Scan for the cell matching the given text and deliver its (x, y) coordinate at center. 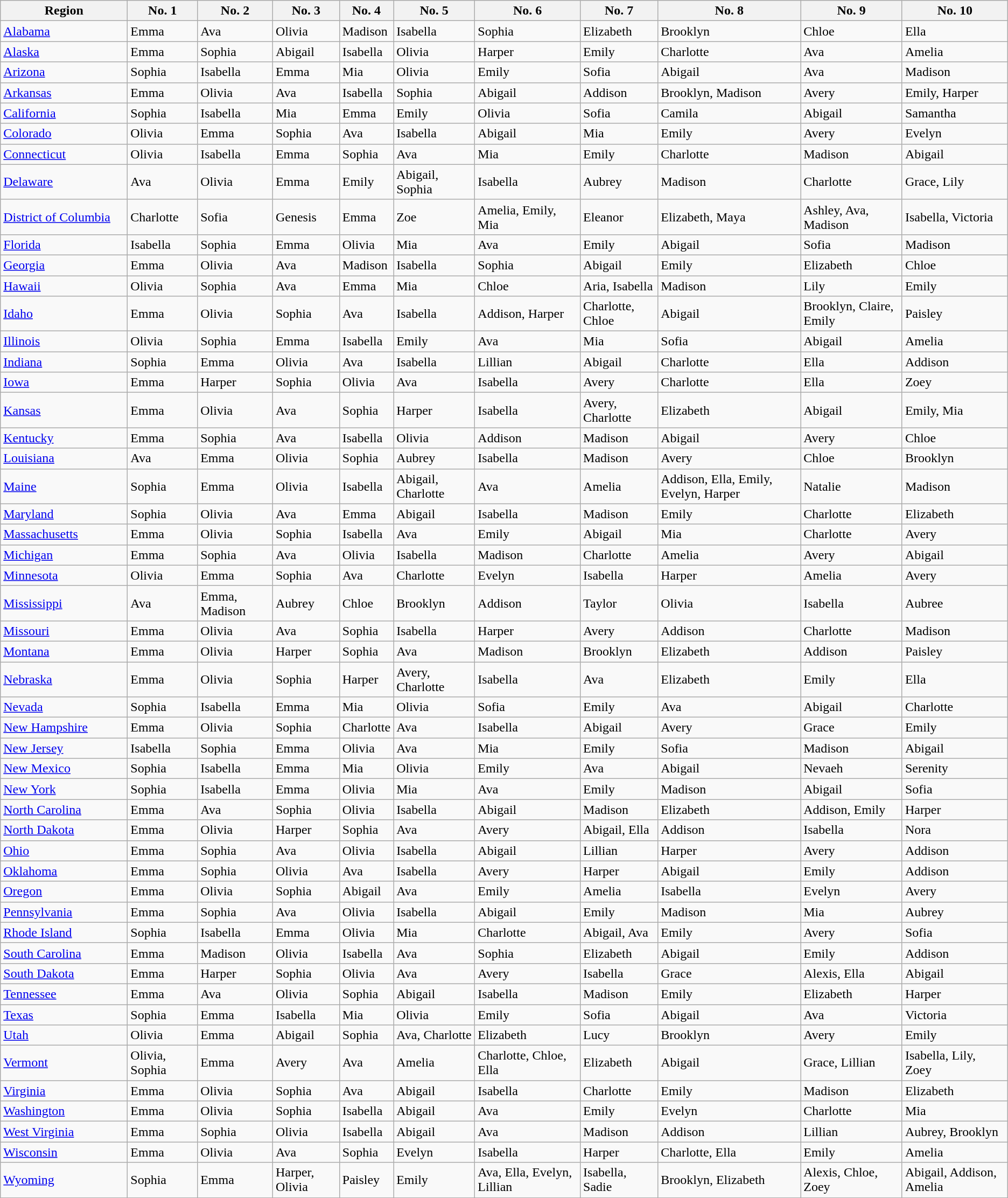
South Carolina (64, 953)
Michigan (64, 555)
No. 7 (619, 11)
West Virginia (64, 1132)
New Jersey (64, 748)
Oregon (64, 891)
Camila (729, 113)
Addison, Emily (852, 810)
Aria, Isabella (619, 286)
Grace, Lily (955, 182)
Brooklyn, Claire, Emily (852, 314)
Serenity (955, 769)
Nevada (64, 707)
New Mexico (64, 769)
Natalie (852, 486)
Nora (955, 830)
Alabama (64, 31)
Zoey (955, 382)
Alexis, Chloe, Zoey (852, 1180)
Abigail, Ava (619, 932)
North Dakota (64, 830)
Aubree (955, 603)
Nevaeh (852, 769)
New Hampshire (64, 728)
Addison, Ella, Emily, Evelyn, Harper (729, 486)
Abigail, Addison, Amelia (955, 1180)
Georgia (64, 265)
Isabella, Lily, Zoey (955, 1063)
California (64, 113)
No. 3 (306, 11)
Grace, Lillian (852, 1063)
Elizabeth, Maya (729, 217)
Eleanor (619, 217)
Wyoming (64, 1180)
Ohio (64, 851)
Idaho (64, 314)
Hawaii (64, 286)
Louisiana (64, 458)
Mississippi (64, 603)
Genesis (306, 217)
Alaska (64, 52)
Emily, Mia (955, 410)
Nebraska (64, 679)
Lily (852, 286)
Massachusetts (64, 534)
Ava, Charlotte (434, 1035)
No. 6 (528, 11)
Virginia (64, 1091)
Texas (64, 1014)
Delaware (64, 182)
Isabella, Victoria (955, 217)
Charlotte, Chloe (619, 314)
Emma, Madison (235, 603)
Charlotte, Ella (729, 1152)
Vermont (64, 1063)
Charlotte, Chloe, Ella (528, 1063)
Maine (64, 486)
Arkansas (64, 93)
No. 9 (852, 11)
Utah (64, 1035)
Emily, Harper (955, 93)
Kentucky (64, 438)
Oklahoma (64, 871)
Aubrey, Brooklyn (955, 1132)
Olivia, Sophia (163, 1063)
No. 2 (235, 11)
Indiana (64, 362)
Tennessee (64, 994)
No. 10 (955, 11)
Iowa (64, 382)
Minnesota (64, 575)
South Dakota (64, 973)
Rhode Island (64, 932)
Abigail, Ella (619, 830)
Montana (64, 651)
Taylor (619, 603)
Lucy (619, 1035)
Colorado (64, 134)
Illinois (64, 342)
No. 1 (163, 11)
No. 5 (434, 11)
District of Columbia (64, 217)
Connecticut (64, 154)
No. 8 (729, 11)
Florida (64, 245)
No. 4 (366, 11)
Pennsylvania (64, 912)
Addison, Harper (528, 314)
Ashley, Ava, Madison (852, 217)
Victoria (955, 1014)
Washington (64, 1111)
Kansas (64, 410)
Abigail, Sophia (434, 182)
North Carolina (64, 810)
Brooklyn, Madison (729, 93)
Samantha (955, 113)
Missouri (64, 631)
Amelia, Emily, Mia (528, 217)
New York (64, 789)
Zoe (434, 217)
Ava, Ella, Evelyn, Lillian (528, 1180)
Maryland (64, 514)
Brooklyn, Elizabeth (729, 1180)
Harper, Olivia (306, 1180)
Isabella, Sadie (619, 1180)
Region (64, 11)
Wisconsin (64, 1152)
Alexis, Ella (852, 973)
Arizona (64, 72)
Abigail, Charlotte (434, 486)
